Capture the cell that displays the provided text and extract its (x, y) central coordinate. 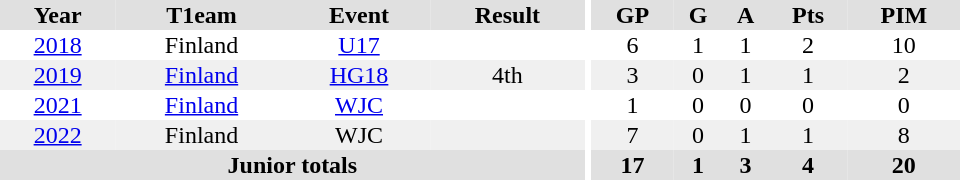
8 (904, 135)
A (746, 15)
2018 (58, 45)
G (698, 15)
PIM (904, 15)
Pts (808, 15)
2021 (58, 105)
Year (58, 15)
U17 (359, 45)
Junior totals (292, 165)
2022 (58, 135)
HG18 (359, 75)
2019 (58, 75)
17 (632, 165)
20 (904, 165)
4th (507, 75)
6 (632, 45)
Result (507, 15)
T1eam (202, 15)
GP (632, 15)
7 (632, 135)
4 (808, 165)
10 (904, 45)
Event (359, 15)
